Provide the [x, y] coordinate of the cell's center where the given text is located.  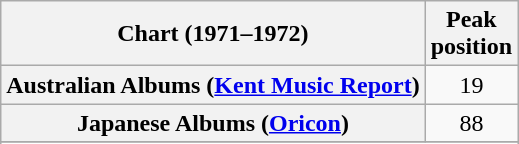
19 [471, 85]
88 [471, 123]
Japanese Albums (Oricon) [213, 123]
Peakposition [471, 34]
Australian Albums (Kent Music Report) [213, 85]
Chart (1971–1972) [213, 34]
